Return (x, y) of the center of cell containing provided text 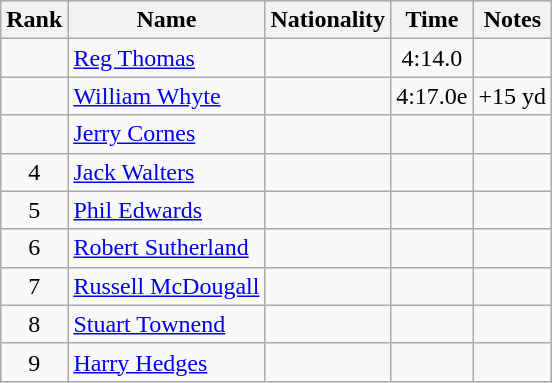
6 (34, 248)
Notes (512, 20)
7 (34, 286)
4:17.0e (432, 96)
4:14.0 (432, 58)
Nationality (328, 20)
Jerry Cornes (166, 134)
Phil Edwards (166, 210)
Rank (34, 20)
William Whyte (166, 96)
4 (34, 172)
Stuart Townend (166, 324)
+15 yd (512, 96)
9 (34, 362)
Time (432, 20)
5 (34, 210)
Reg Thomas (166, 58)
Harry Hedges (166, 362)
Robert Sutherland (166, 248)
Jack Walters (166, 172)
8 (34, 324)
Russell McDougall (166, 286)
Name (166, 20)
